Determine the (x, y) coordinate at the center of the cell enclosing the given text.  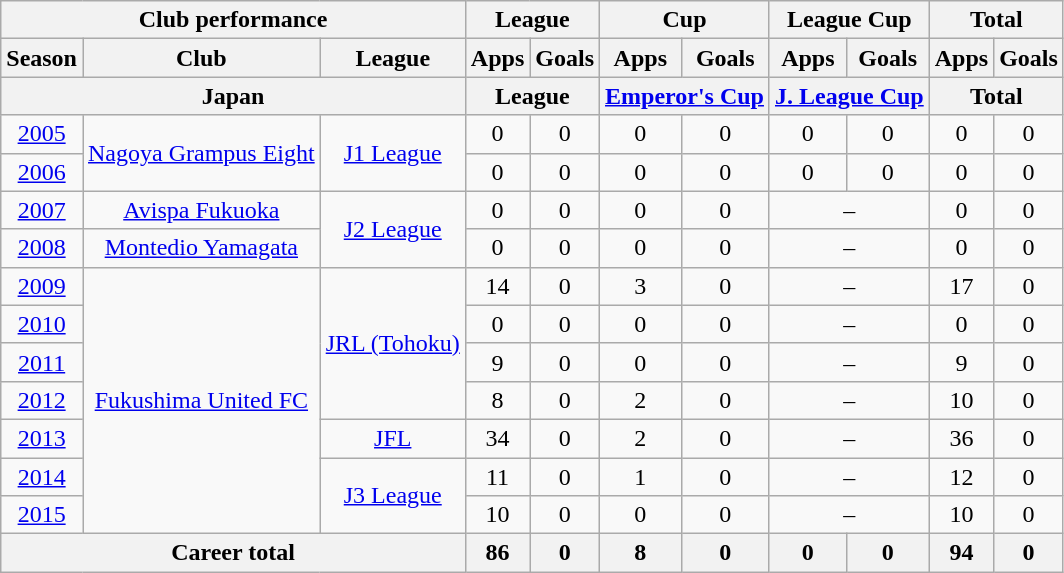
2013 (42, 438)
86 (497, 553)
J1 League (392, 153)
J. League Cup (849, 96)
Avispa Fukuoka (201, 210)
Cup (685, 20)
3 (641, 286)
J2 League (392, 229)
2005 (42, 134)
Club (201, 58)
12 (961, 477)
League Cup (849, 20)
36 (961, 438)
Nagoya Grampus Eight (201, 153)
JFL (392, 438)
14 (497, 286)
Emperor's Cup (685, 96)
Montedio Yamagata (201, 248)
2015 (42, 515)
J3 League (392, 496)
17 (961, 286)
Club performance (234, 20)
2012 (42, 400)
2010 (42, 324)
2008 (42, 248)
Season (42, 58)
2011 (42, 362)
94 (961, 553)
JRL (Tohoku) (392, 343)
1 (641, 477)
Fukushima United FC (201, 400)
2009 (42, 286)
2014 (42, 477)
2006 (42, 172)
2007 (42, 210)
11 (497, 477)
Japan (234, 96)
34 (497, 438)
Career total (234, 553)
